Scan for the cell matching the given text and deliver its [X, Y] coordinate at center. 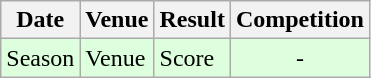
Date [40, 20]
Result [192, 20]
Competition [300, 20]
Season [40, 58]
Score [192, 58]
- [300, 58]
